Extract the [x, y] coordinate from the center of the cell holding the provided text.  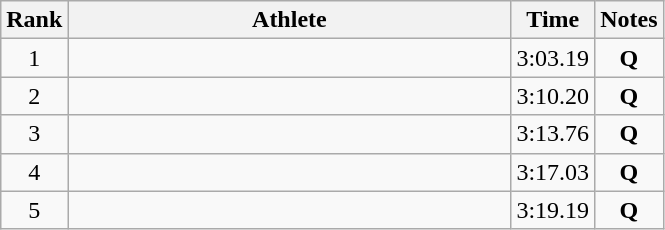
5 [34, 210]
3:13.76 [553, 134]
1 [34, 58]
Rank [34, 20]
Time [553, 20]
3:19.19 [553, 210]
2 [34, 96]
3:17.03 [553, 172]
4 [34, 172]
Notes [629, 20]
3:10.20 [553, 96]
Athlete [290, 20]
3:03.19 [553, 58]
3 [34, 134]
